Identify which cell holds the provided text, then report its (X, Y) central coordinate. 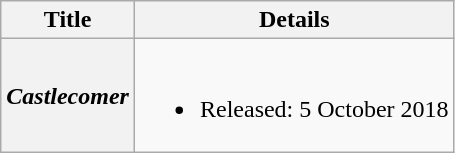
Title (68, 20)
Castlecomer (68, 96)
Details (294, 20)
Released: 5 October 2018 (294, 96)
